Locate the cell with the specified text and output its [X, Y] center coordinate. 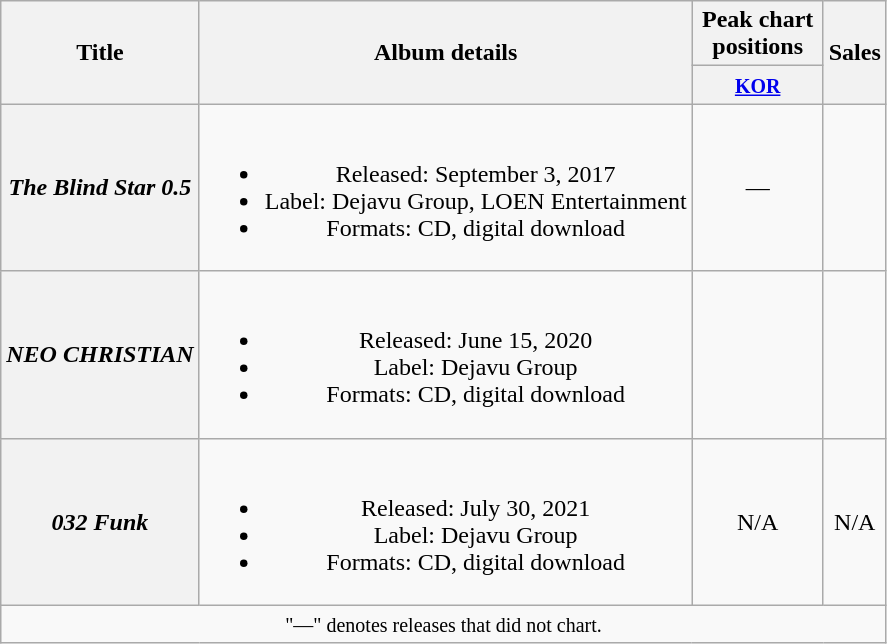
Released: July 30, 2021Label: Dejavu GroupFormats: CD, digital download [446, 522]
NEO CHRISTIAN [100, 354]
032 Funk [100, 522]
"—" denotes releases that did not chart. [444, 624]
Released: June 15, 2020Label: Dejavu GroupFormats: CD, digital download [446, 354]
Album details [446, 52]
Peak chart positions [758, 34]
Sales [854, 52]
— [758, 188]
Title [100, 52]
KOR [758, 85]
Released: September 3, 2017Label: Dejavu Group, LOEN EntertainmentFormats: CD, digital download [446, 188]
The Blind Star 0.5 [100, 188]
